For the text-containing cell, return its midpoint in [X, Y] coordinate format. 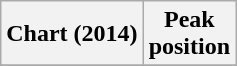
Peakposition [189, 34]
Chart (2014) [72, 34]
